Provide the [x, y] coordinate of the cell's center where the given text is located.  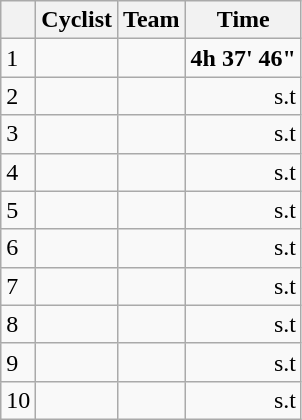
2 [18, 96]
Time [243, 20]
9 [18, 362]
Team [152, 20]
8 [18, 324]
6 [18, 248]
4h 37' 46" [243, 58]
5 [18, 210]
Cyclist [77, 20]
7 [18, 286]
1 [18, 58]
3 [18, 134]
10 [18, 400]
4 [18, 172]
